Return (x, y) of the center of cell containing provided text 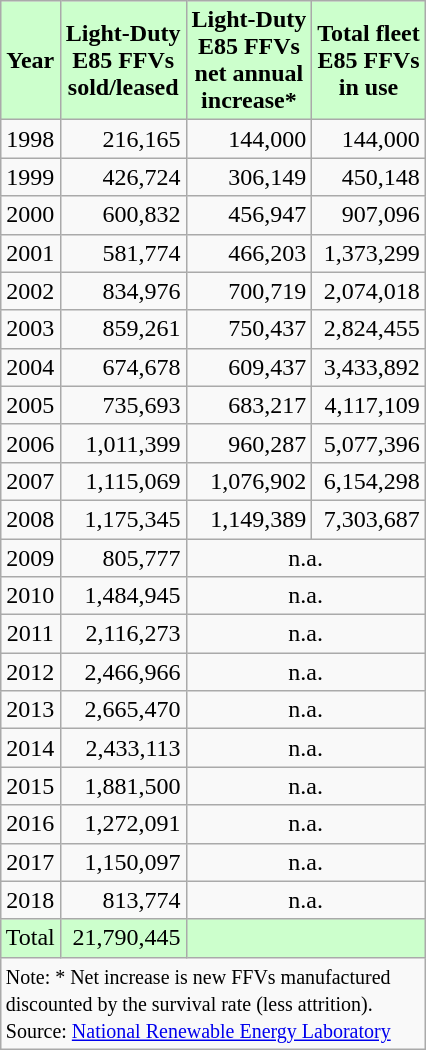
1,115,069 (123, 481)
609,437 (249, 367)
735,693 (123, 405)
859,261 (123, 329)
2015 (30, 786)
1,150,097 (123, 862)
2006 (30, 443)
2,433,113 (123, 748)
1,484,945 (123, 596)
2004 (30, 367)
600,832 (123, 215)
1998 (30, 139)
834,976 (123, 291)
805,777 (123, 557)
1,373,299 (368, 253)
Note: * Net increase is new FFVs manufactured discounted by the survival rate (less attrition). Source: National Renewable Energy Laboratory (212, 1003)
581,774 (123, 253)
2,665,470 (123, 710)
306,149 (249, 177)
683,217 (249, 405)
750,437 (249, 329)
1,076,902 (249, 481)
2012 (30, 672)
1,149,389 (249, 519)
1,272,091 (123, 824)
2011 (30, 634)
4,117,109 (368, 405)
2009 (30, 557)
Total (30, 938)
1999 (30, 177)
Total fleetE85 FFVsin use (368, 60)
21,790,445 (123, 938)
Light-DutyE85 FFVs sold/leased (123, 60)
1,011,399 (123, 443)
2007 (30, 481)
3,433,892 (368, 367)
674,678 (123, 367)
813,774 (123, 900)
2001 (30, 253)
2,824,455 (368, 329)
6,154,298 (368, 481)
1,881,500 (123, 786)
2,466,966 (123, 672)
2010 (30, 596)
2005 (30, 405)
2016 (30, 824)
5,077,396 (368, 443)
907,096 (368, 215)
2008 (30, 519)
2013 (30, 710)
450,148 (368, 177)
426,724 (123, 177)
2000 (30, 215)
216,165 (123, 139)
700,719 (249, 291)
Light-DutyE85 FFVs net annualincrease* (249, 60)
2018 (30, 900)
1,175,345 (123, 519)
466,203 (249, 253)
456,947 (249, 215)
2003 (30, 329)
2014 (30, 748)
7,303,687 (368, 519)
960,287 (249, 443)
2002 (30, 291)
2017 (30, 862)
Year (30, 60)
2,074,018 (368, 291)
2,116,273 (123, 634)
